Identify which cell holds the provided text, then report its [x, y] central coordinate. 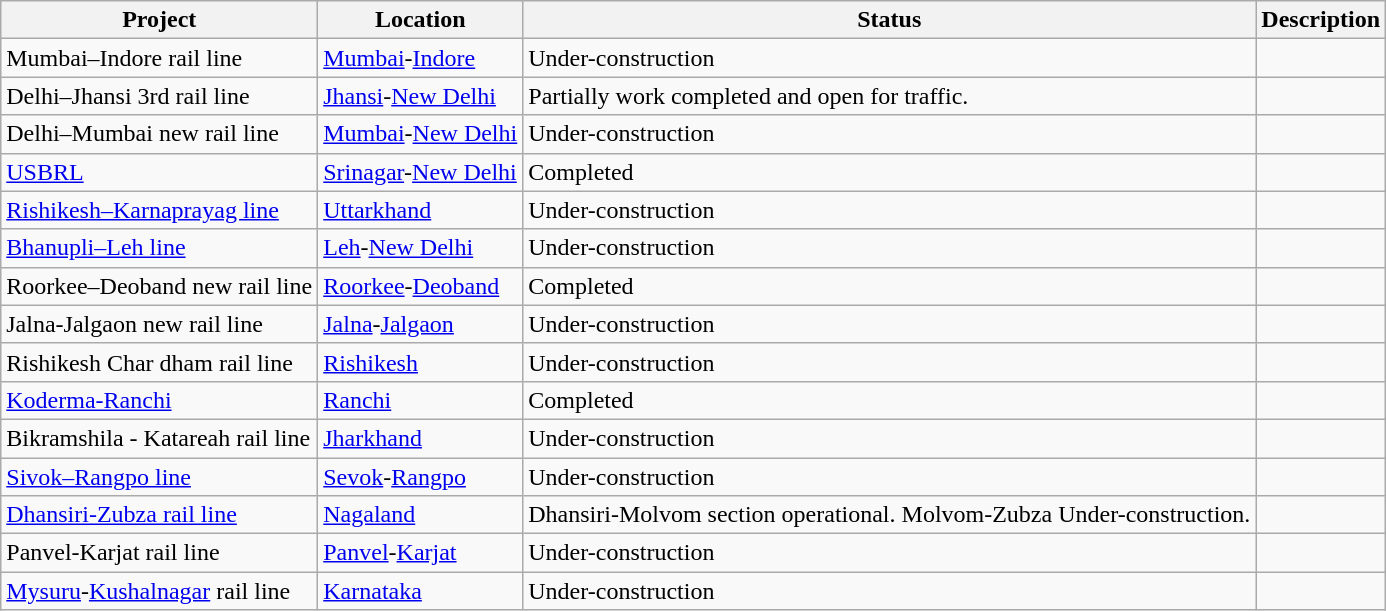
Sivok–Rangpo line [160, 477]
USBRL [160, 172]
Rishikesh Char dham rail line [160, 362]
Uttarkhand [420, 210]
Status [890, 20]
Roorkee–Deoband new rail line [160, 286]
Jalna-Jalgaon new rail line [160, 324]
Roorkee-Deoband [420, 286]
Jalna-Jalgaon [420, 324]
Jhansi-New Delhi [420, 96]
Delhi–Mumbai new rail line [160, 134]
Panvel-Karjat rail line [160, 553]
Rishikesh–Karnaprayag line [160, 210]
Mumbai–Indore rail line [160, 58]
Nagaland [420, 515]
Dhansiri-Molvom section operational. Molvom-Zubza Under-construction. [890, 515]
Karnataka [420, 591]
Leh-New Delhi [420, 248]
Sevok-Rangpo [420, 477]
Mumbai-New Delhi [420, 134]
Rishikesh [420, 362]
Location [420, 20]
Srinagar-New Delhi [420, 172]
Dhansiri-Zubza rail line [160, 515]
Jharkhand [420, 438]
Description [1321, 20]
Mysuru-Kushalnagar rail line [160, 591]
Partially work completed and open for traffic. [890, 96]
Bikramshila - Katareah rail line [160, 438]
Panvel-Karjat [420, 553]
Ranchi [420, 400]
Mumbai-Indore [420, 58]
Bhanupli–Leh line [160, 248]
Project [160, 20]
Koderma-Ranchi [160, 400]
Delhi–Jhansi 3rd rail line [160, 96]
